Output the [x, y] coordinate of the center of the cell containing the given text.  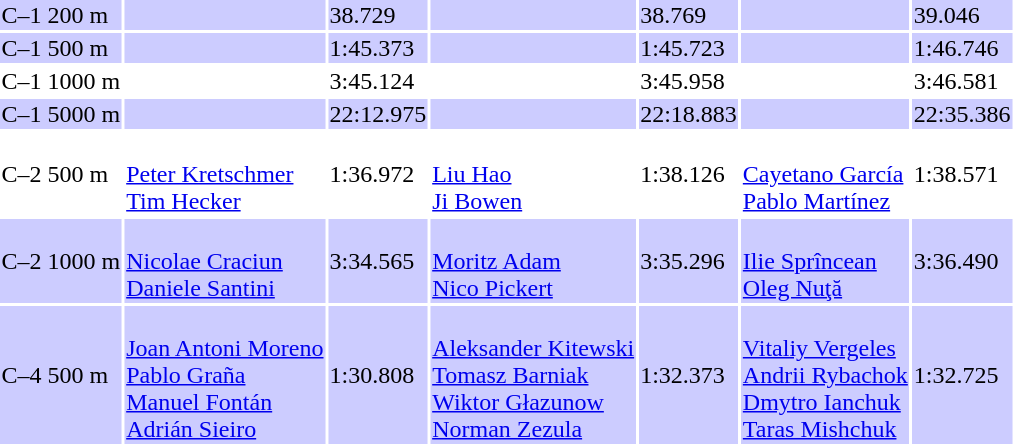
Joan Antoni MorenoPablo GrañaManuel FontánAdrián Sieiro [225, 375]
3:46.581 [962, 81]
1:30.808 [378, 375]
38.769 [689, 15]
Cayetano GarcíaPablo Martínez [825, 174]
Nicolae CraciunDaniele Santini [225, 261]
3:45.958 [689, 81]
1:45.723 [689, 48]
Ilie SprînceanOleg Nuţă [825, 261]
Peter KretschmerTim Hecker [225, 174]
C–1 1000 m [61, 81]
3:36.490 [962, 261]
Vitaliy VergelesAndrii RybachokDmytro IanchukTaras Mishchuk [825, 375]
22:18.883 [689, 114]
3:45.124 [378, 81]
1:32.725 [962, 375]
1:45.373 [378, 48]
1:38.571 [962, 174]
C–1 200 m [61, 15]
22:35.386 [962, 114]
22:12.975 [378, 114]
1:32.373 [689, 375]
3:35.296 [689, 261]
Moritz AdamNico Pickert [534, 261]
1:38.126 [689, 174]
1:36.972 [378, 174]
1:46.746 [962, 48]
C–2 500 m [61, 174]
C–1 5000 m [61, 114]
Liu HaoJi Bowen [534, 174]
3:34.565 [378, 261]
C–1 500 m [61, 48]
C–2 1000 m [61, 261]
C–4 500 m [61, 375]
38.729 [378, 15]
39.046 [962, 15]
Aleksander KitewskiTomasz BarniakWiktor GłazunowNorman Zezula [534, 375]
